From the cell containing the given text, extract its center point as (X, Y) coordinate. 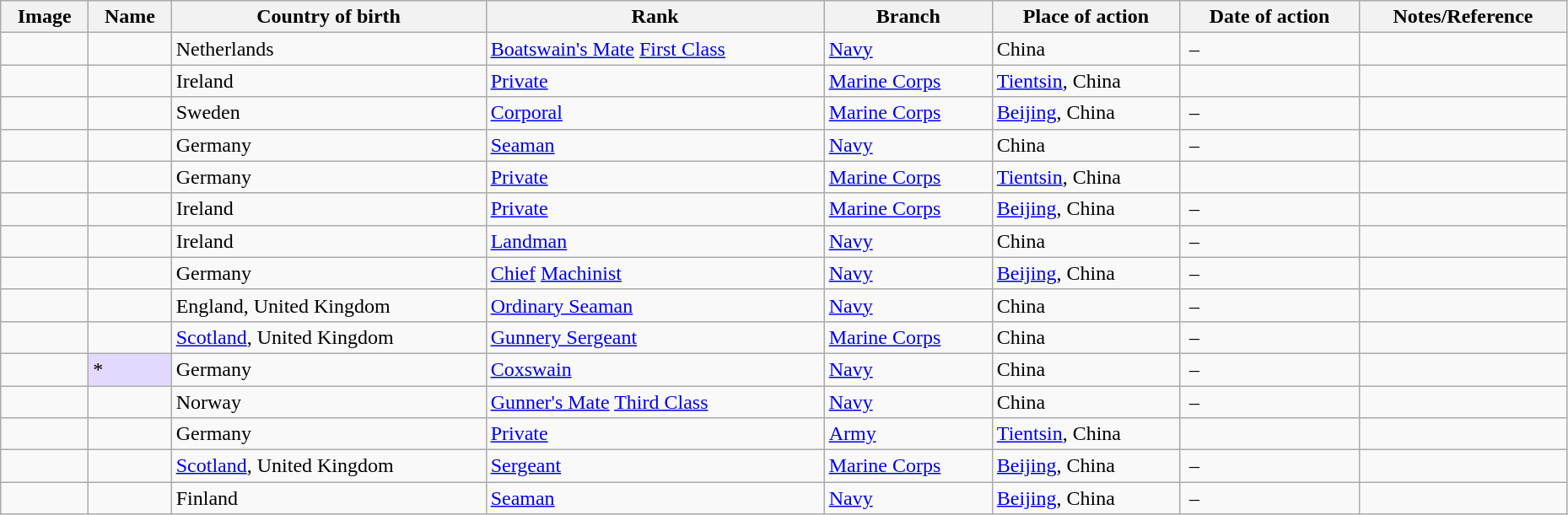
Place of action (1086, 17)
Branch (908, 17)
Gunnery Sergeant (655, 337)
Rank (655, 17)
Country of birth (329, 17)
Notes/Reference (1463, 17)
Corporal (655, 113)
* (130, 369)
Sergeant (655, 466)
England, United Kingdom (329, 305)
Army (908, 434)
Gunner's Mate Third Class (655, 402)
Date of action (1270, 17)
Netherlands (329, 49)
Finland (329, 498)
Name (130, 17)
Boatswain's Mate First Class (655, 49)
Sweden (329, 113)
Norway (329, 402)
Coxswain (655, 369)
Landman (655, 241)
Ordinary Seaman (655, 305)
Image (45, 17)
Chief Machinist (655, 273)
